Detect which cell encompasses the target text, then output its [x, y] center coordinate. 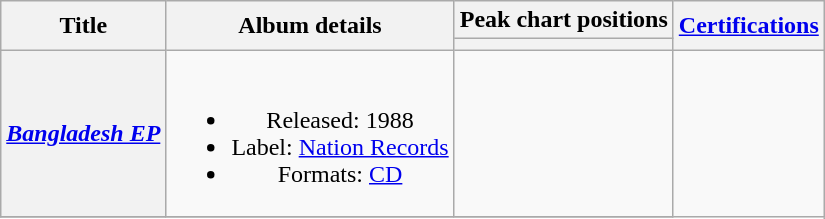
Bangladesh EP [84, 134]
Title [84, 26]
Peak chart positions [564, 20]
Certifications [748, 26]
Album details [310, 26]
Released: 1988Label: Nation RecordsFormats: CD [310, 134]
